Detect which cell encompasses the target text, then output its [X, Y] center coordinate. 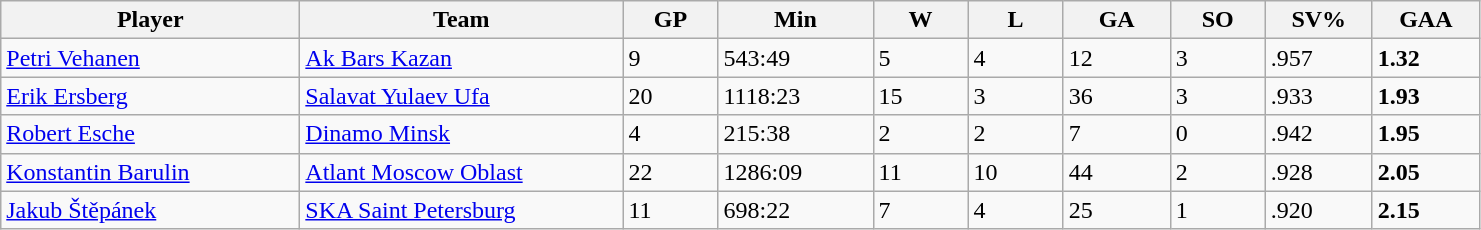
1286:09 [796, 172]
2.15 [1426, 210]
L [1016, 20]
Atlant Moscow Oblast [462, 172]
GAA [1426, 20]
SO [1218, 20]
Petri Vehanen [150, 58]
.957 [1318, 58]
543:49 [796, 58]
Ak Bars Kazan [462, 58]
GP [670, 20]
22 [670, 172]
12 [1116, 58]
SV% [1318, 20]
44 [1116, 172]
Team [462, 20]
Dinamo Minsk [462, 134]
215:38 [796, 134]
10 [1016, 172]
1.32 [1426, 58]
Min [796, 20]
.928 [1318, 172]
25 [1116, 210]
.920 [1318, 210]
9 [670, 58]
SKA Saint Petersburg [462, 210]
15 [920, 96]
Robert Esche [150, 134]
2.05 [1426, 172]
36 [1116, 96]
698:22 [796, 210]
5 [920, 58]
GA [1116, 20]
Salavat Yulaev Ufa [462, 96]
0 [1218, 134]
Player [150, 20]
1 [1218, 210]
W [920, 20]
1.95 [1426, 134]
1118:23 [796, 96]
Jakub Štěpánek [150, 210]
Konstantin Barulin [150, 172]
1.93 [1426, 96]
20 [670, 96]
.942 [1318, 134]
Erik Ersberg [150, 96]
.933 [1318, 96]
